Search for the cell housing the specified text and yield its (X, Y) center coordinate. 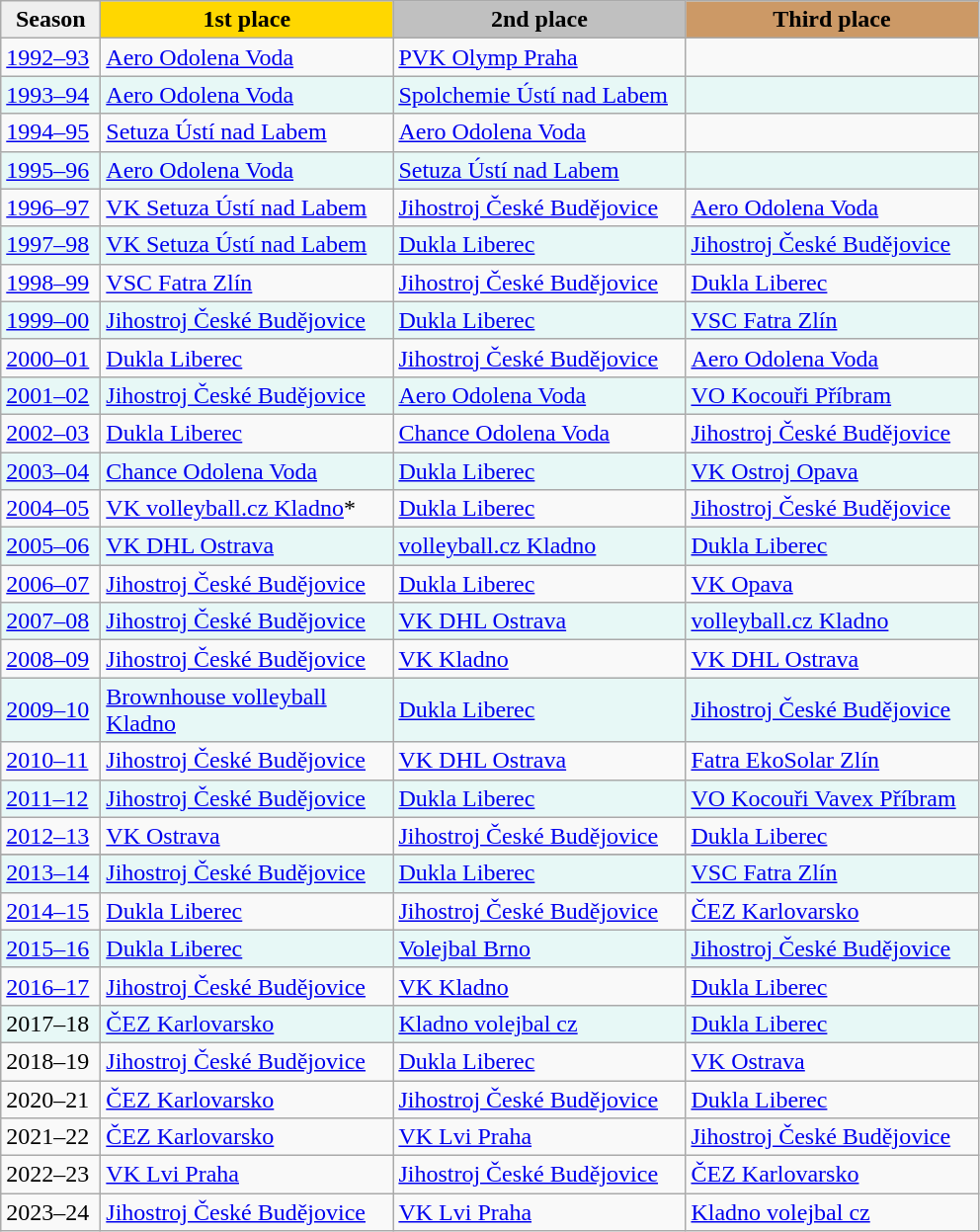
2011–12 (51, 798)
2014–15 (51, 911)
2nd place (539, 20)
PVK Olymp Praha (539, 57)
1993–94 (51, 95)
Season (51, 20)
Brownhouse volleyball Kladno (247, 709)
2015–16 (51, 948)
2006–07 (51, 584)
2017–18 (51, 1024)
Spolchemie Ústí nad Labem (539, 95)
1997–98 (51, 245)
2002–03 (51, 433)
VK Ostroj Opava (832, 471)
1st place (247, 20)
2021–22 (51, 1137)
2022–23 (51, 1175)
VK volleyball.cz Kladno* (247, 509)
2020–21 (51, 1100)
2012–13 (51, 836)
1998–99 (51, 283)
1999–00 (51, 320)
1992–93 (51, 57)
2018–19 (51, 1061)
2008–09 (51, 659)
VO Kocouři Příbram (832, 395)
2010–11 (51, 761)
1996–97 (51, 207)
2000–01 (51, 358)
2001–02 (51, 395)
2003–04 (51, 471)
2007–08 (51, 621)
Volejbal Brno (539, 948)
2009–10 (51, 709)
2004–05 (51, 509)
2005–06 (51, 546)
2016–17 (51, 986)
Third place (832, 20)
Fatra EkoSolar Zlín (832, 761)
VK Opava (832, 584)
2013–14 (51, 873)
2023–24 (51, 1212)
1994–95 (51, 132)
1995–96 (51, 170)
VO Kocouři Vavex Příbram (832, 798)
